For the text-containing cell, return its midpoint in [X, Y] coordinate format. 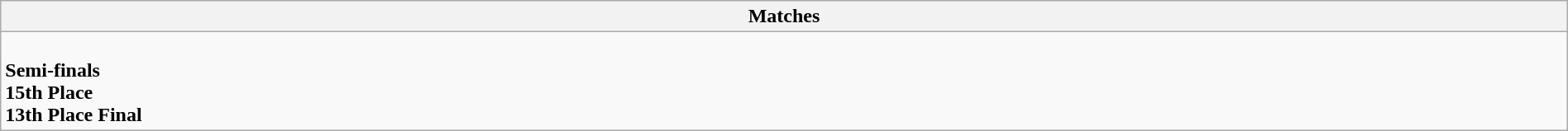
Matches [784, 16]
Semi-finals 15th Place 13th Place Final [784, 81]
